Search for the cell housing the specified text and yield its [x, y] center coordinate. 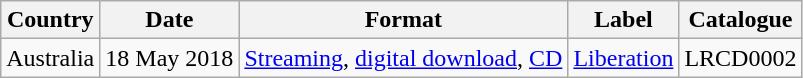
Australia [50, 58]
Streaming, digital download, CD [404, 58]
Label [624, 20]
Catalogue [740, 20]
Liberation [624, 58]
Format [404, 20]
LRCD0002 [740, 58]
Country [50, 20]
Date [170, 20]
18 May 2018 [170, 58]
